Return [X, Y] of the center of cell containing provided text 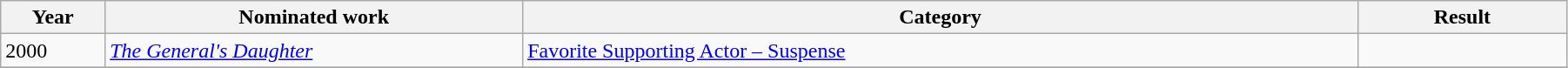
2000 [53, 51]
Category [941, 17]
The General's Daughter [314, 51]
Favorite Supporting Actor – Suspense [941, 51]
Nominated work [314, 17]
Result [1462, 17]
Year [53, 17]
